Return the (X, Y) coordinate for the center point of the cell that contains the specified text.  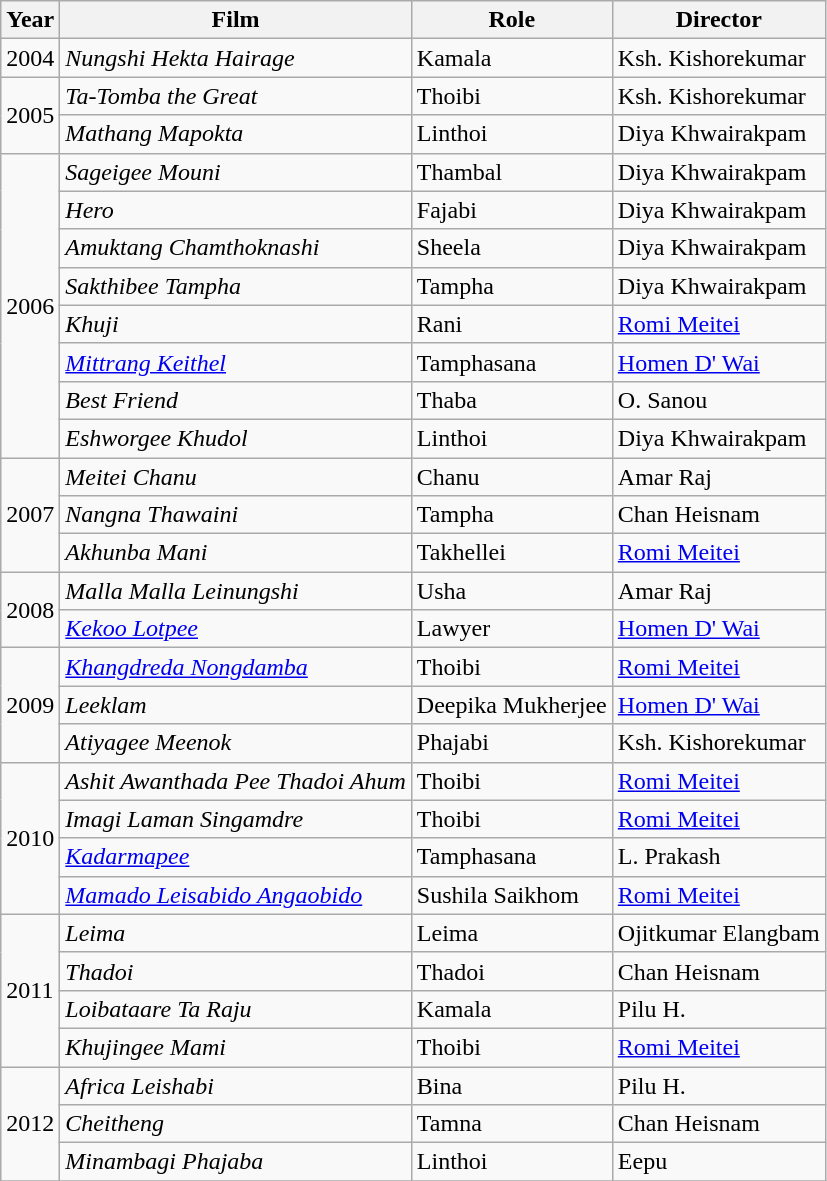
Fajabi (512, 210)
Atiyagee Meenok (236, 743)
Takhellei (512, 553)
Akhunba Mani (236, 553)
Sakthibee Tampha (236, 286)
Thambal (512, 172)
Minambagi Phajaba (236, 1162)
Lawyer (512, 629)
Africa Leishabi (236, 1085)
Film (236, 20)
Sheela (512, 248)
Eshworgee Khudol (236, 438)
Meitei Chanu (236, 477)
Mittrang Keithel (236, 362)
2012 (30, 1123)
2004 (30, 58)
Year (30, 20)
Deepika Mukherjee (512, 705)
Amuktang Chamthoknashi (236, 248)
Chanu (512, 477)
Khuji (236, 324)
2011 (30, 990)
Ojitkumar Elangbam (718, 933)
Nungshi Hekta Hairage (236, 58)
2009 (30, 705)
Best Friend (236, 400)
Khujingee Mami (236, 1047)
Imagi Laman Singamdre (236, 819)
Role (512, 20)
Usha (512, 591)
Khangdreda Nongdamba (236, 667)
L. Prakash (718, 857)
Kekoo Lotpee (236, 629)
Loibataare Ta Raju (236, 1009)
Mamado Leisabido Angaobido (236, 895)
Thaba (512, 400)
2010 (30, 838)
Hero (236, 210)
Ta-Tomba the Great (236, 96)
Sushila Saikhom (512, 895)
Cheitheng (236, 1124)
Phajabi (512, 743)
Director (718, 20)
Kadarmapee (236, 857)
Sageigee Mouni (236, 172)
2006 (30, 305)
Bina (512, 1085)
2008 (30, 610)
Ashit Awanthada Pee Thadoi Ahum (236, 781)
O. Sanou (718, 400)
Tamna (512, 1124)
2005 (30, 115)
Rani (512, 324)
Leeklam (236, 705)
Mathang Mapokta (236, 134)
Eepu (718, 1162)
Nangna Thawaini (236, 515)
Malla Malla Leinungshi (236, 591)
2007 (30, 515)
